Return the (X, Y) coordinate for the center point of the cell that contains the specified text.  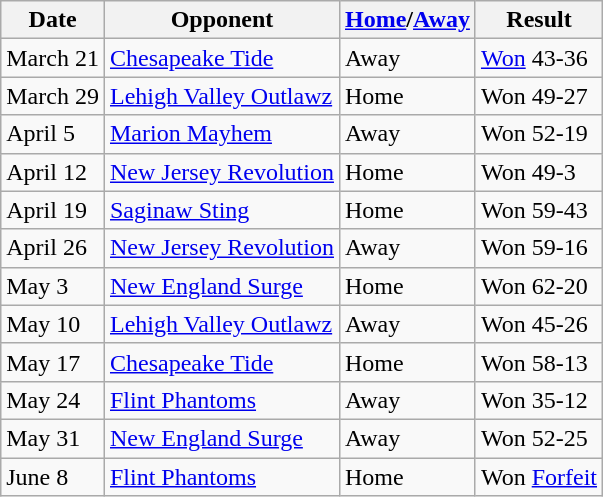
March 21 (53, 58)
Won 52-25 (538, 438)
Won 58-13 (538, 362)
April 26 (53, 248)
Won 45-26 (538, 324)
Won Forfeit (538, 477)
April 12 (53, 172)
Won 43-36 (538, 58)
Opponent (222, 20)
May 24 (53, 400)
April 19 (53, 210)
Won 59-16 (538, 248)
May 31 (53, 438)
Won 35-12 (538, 400)
Won 49-27 (538, 96)
Won 62-20 (538, 286)
Marion Mayhem (222, 134)
March 29 (53, 96)
Won 52-19 (538, 134)
Won 59-43 (538, 210)
Date (53, 20)
Won 49-3 (538, 172)
May 17 (53, 362)
April 5 (53, 134)
May 10 (53, 324)
Home/Away (407, 20)
June 8 (53, 477)
May 3 (53, 286)
Saginaw Sting (222, 210)
Result (538, 20)
